Find where the given text appears and provide that cell's center as [x, y] coordinate. 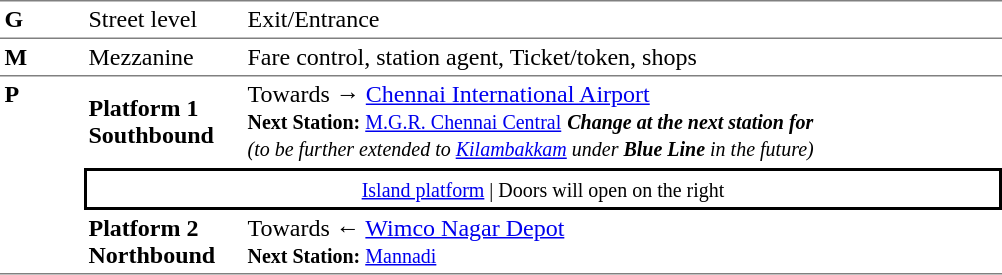
Mezzanine [164, 58]
P [42, 175]
Platform 2Northbound [164, 242]
Island platform | Doors will open on the right [543, 189]
G [42, 20]
Platform 1Southbound [164, 122]
Fare control, station agent, Ticket/token, shops [622, 58]
M [42, 58]
Exit/Entrance [622, 20]
Street level [164, 20]
Towards ← Wimco Nagar DepotNext Station: Mannadi [622, 242]
